Provide the [x, y] coordinate of the cell's center where the given text is located.  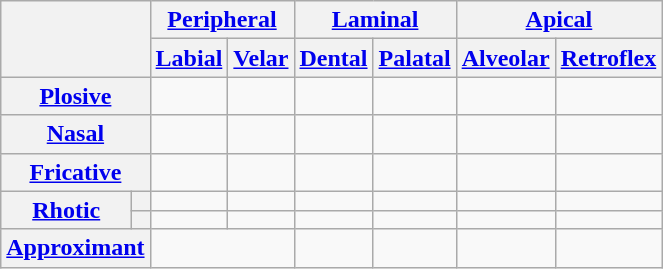
Rhotic [66, 210]
Plosive [76, 96]
Peripheral [222, 20]
Fricative [76, 172]
Retroflex [608, 58]
Palatal [414, 58]
Labial [189, 58]
Alveolar [506, 58]
Nasal [76, 134]
Laminal [375, 20]
Dental [334, 58]
Approximant [76, 248]
Velar [261, 58]
Apical [559, 20]
